Provide the [X, Y] coordinate of the cell's center where the given text is located.  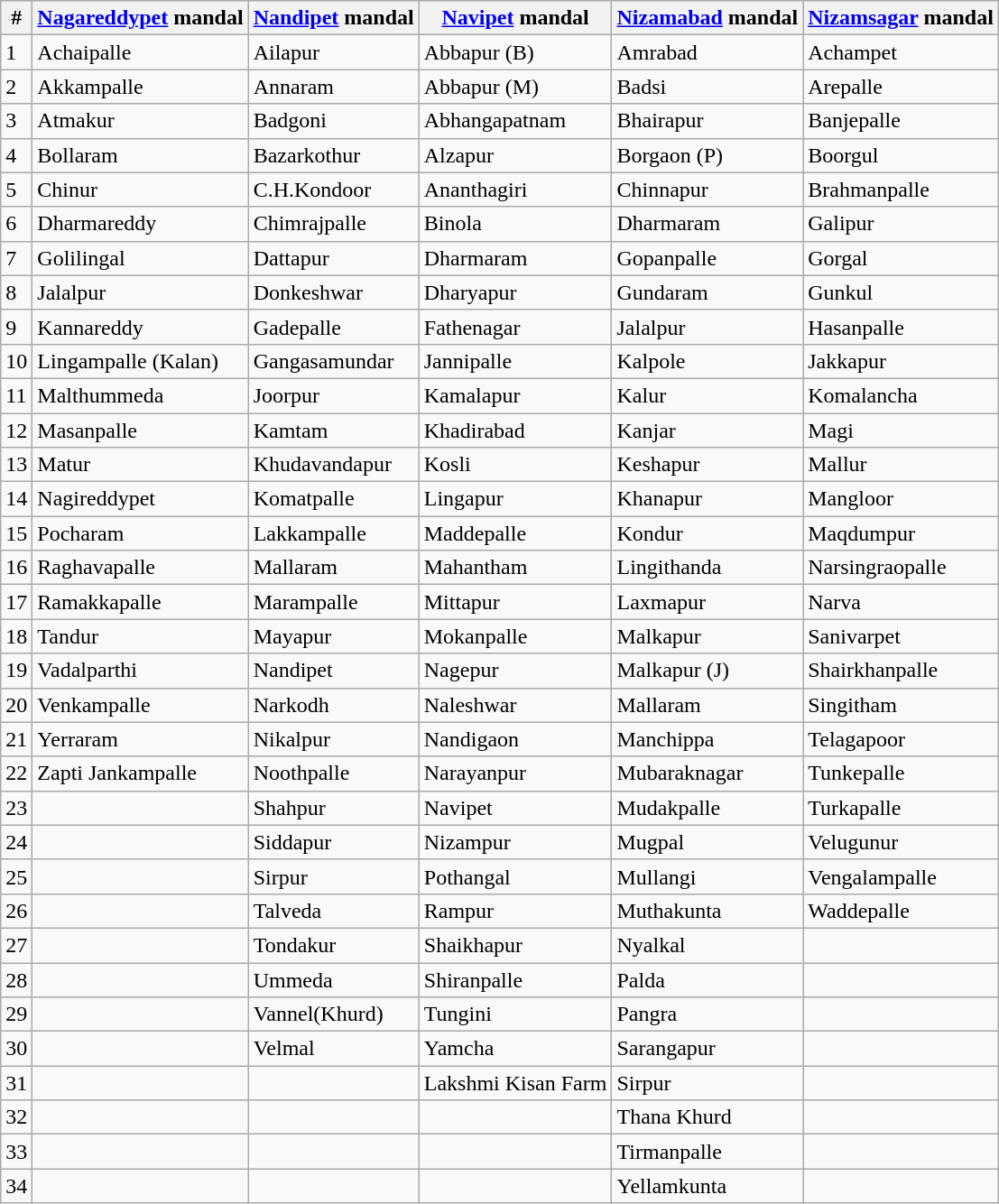
Nagireddypet [141, 499]
4 [16, 155]
Nyalkal [708, 945]
Annaram [334, 87]
8 [16, 292]
Keshapur [708, 465]
Kanjar [708, 431]
Kamalapur [515, 395]
Pocharam [141, 533]
Muthakunta [708, 911]
Nandigaon [515, 739]
Kamtam [334, 431]
27 [16, 945]
Navipet [515, 808]
Nandipet [334, 671]
24 [16, 842]
Abbapur (M) [515, 87]
Komatpalle [334, 499]
Palda [708, 979]
Waddepalle [901, 911]
Naleshwar [515, 705]
Turkapalle [901, 808]
17 [16, 602]
Kalur [708, 395]
Matur [141, 465]
Tirmanpalle [708, 1152]
Amrabad [708, 52]
Jannipalle [515, 361]
Mugpal [708, 842]
Badsi [708, 87]
Banjepalle [901, 121]
Mullangi [708, 876]
Ramakkapalle [141, 602]
Nagepur [515, 671]
1 [16, 52]
Badgoni [334, 121]
Arepalle [901, 87]
25 [16, 876]
Chinur [141, 190]
Shaikhapur [515, 945]
Malkapur (J) [708, 671]
Gorgal [901, 258]
Velmal [334, 1049]
16 [16, 568]
20 [16, 705]
Fathenagar [515, 327]
Jakkapur [901, 361]
Mahantham [515, 568]
Tandur [141, 636]
Brahmanpalle [901, 190]
Zapti Jankampalle [141, 773]
Malthummeda [141, 395]
Malkapur [708, 636]
Vannel(Khurd) [334, 1014]
Khadirabad [515, 431]
Lakkampalle [334, 533]
19 [16, 671]
31 [16, 1083]
Laxmapur [708, 602]
Vengalampalle [901, 876]
7 [16, 258]
Vadalparthi [141, 671]
Mubaraknagar [708, 773]
Shahpur [334, 808]
6 [16, 224]
Hasanpalle [901, 327]
28 [16, 979]
Lingithanda [708, 568]
C.H.Kondoor [334, 190]
14 [16, 499]
23 [16, 808]
Navipet mandal [515, 18]
Kalpole [708, 361]
Sanivarpet [901, 636]
3 [16, 121]
Tunkepalle [901, 773]
Nandipet mandal [334, 18]
Mallur [901, 465]
Achaipalle [141, 52]
10 [16, 361]
Ailapur [334, 52]
Narsingraopalle [901, 568]
Telagapoor [901, 739]
26 [16, 911]
Donkeshwar [334, 292]
Narayanpur [515, 773]
11 [16, 395]
Kannareddy [141, 327]
Komalancha [901, 395]
Marampalle [334, 602]
Nizampur [515, 842]
Raghavapalle [141, 568]
Nikalpur [334, 739]
29 [16, 1014]
Yerraram [141, 739]
Magi [901, 431]
Binola [515, 224]
Noothpalle [334, 773]
Joorpur [334, 395]
Bazarkothur [334, 155]
Maddepalle [515, 533]
Tondakur [334, 945]
34 [16, 1186]
Mittapur [515, 602]
Kosli [515, 465]
Ummeda [334, 979]
Venkampalle [141, 705]
Nizamsagar mandal [901, 18]
Shairkhanpalle [901, 671]
Galipur [901, 224]
Mokanpalle [515, 636]
33 [16, 1152]
Mangloor [901, 499]
Sarangapur [708, 1049]
Abbapur (B) [515, 52]
Talveda [334, 911]
Ananthagiri [515, 190]
Golilingal [141, 258]
Masanpalle [141, 431]
Gopanpalle [708, 258]
Rampur [515, 911]
5 [16, 190]
Shiranpalle [515, 979]
22 [16, 773]
Narkodh [334, 705]
Achampet [901, 52]
Gunkul [901, 292]
Khanapur [708, 499]
Abhangapatnam [515, 121]
Nagareddypet mandal [141, 18]
13 [16, 465]
Akkampalle [141, 87]
Bollaram [141, 155]
Bhairapur [708, 121]
Mudakpalle [708, 808]
Maqdumpur [901, 533]
18 [16, 636]
12 [16, 431]
Dharmareddy [141, 224]
32 [16, 1117]
Thana Khurd [708, 1117]
Chimrajpalle [334, 224]
15 [16, 533]
# [16, 18]
21 [16, 739]
Boorgul [901, 155]
Borgaon (P) [708, 155]
Mayapur [334, 636]
Yamcha [515, 1049]
Lingapur [515, 499]
Tungini [515, 1014]
Dattapur [334, 258]
Yellamkunta [708, 1186]
2 [16, 87]
9 [16, 327]
Gundaram [708, 292]
Lakshmi Kisan Farm [515, 1083]
Kondur [708, 533]
Alzapur [515, 155]
Gadepalle [334, 327]
Singitham [901, 705]
30 [16, 1049]
Atmakur [141, 121]
Siddapur [334, 842]
Narva [901, 602]
Velugunur [901, 842]
Manchippa [708, 739]
Dharyapur [515, 292]
Pothangal [515, 876]
Lingampalle (Kalan) [141, 361]
Gangasamundar [334, 361]
Khudavandapur [334, 465]
Nizamabad mandal [708, 18]
Pangra [708, 1014]
Chinnapur [708, 190]
